Capture the cell that displays the provided text and extract its (x, y) central coordinate. 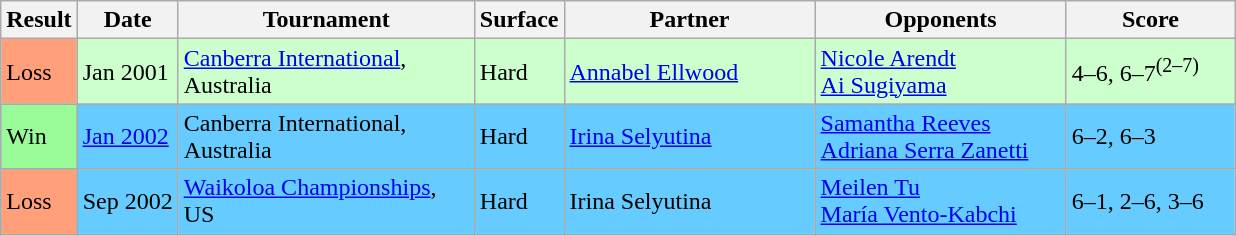
Sep 2002 (128, 202)
4–6, 6–7(2–7) (1150, 72)
Annabel Ellwood (690, 72)
Waikoloa Championships, US (326, 202)
Date (128, 20)
Tournament (326, 20)
Jan 2002 (128, 136)
Opponents (940, 20)
6–1, 2–6, 3–6 (1150, 202)
Partner (690, 20)
Surface (519, 20)
Samantha Reeves Adriana Serra Zanetti (940, 136)
Jan 2001 (128, 72)
6–2, 6–3 (1150, 136)
Nicole Arendt Ai Sugiyama (940, 72)
Meilen Tu María Vento-Kabchi (940, 202)
Score (1150, 20)
Win (39, 136)
Result (39, 20)
